Identify which cell holds the provided text, then report its (x, y) central coordinate. 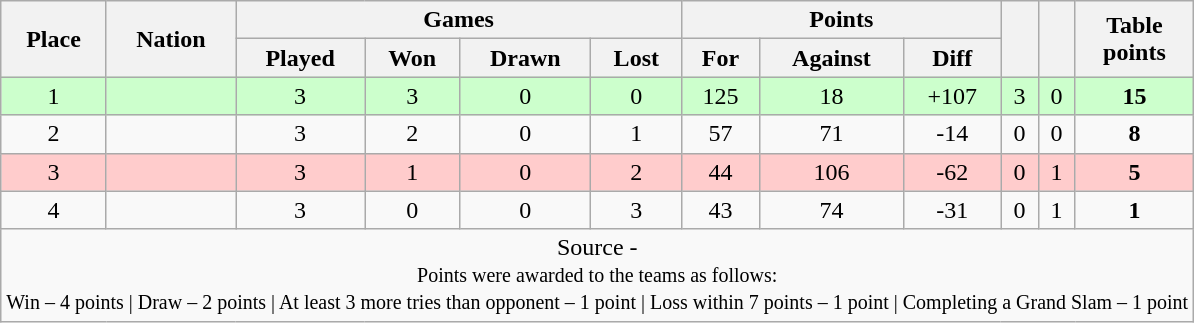
Played (300, 58)
Nation (170, 39)
125 (721, 96)
18 (831, 96)
Against (831, 58)
5 (1134, 172)
Points (842, 20)
15 (1134, 96)
4 (54, 210)
43 (721, 210)
57 (721, 134)
-62 (952, 172)
Won (412, 58)
74 (831, 210)
+107 (952, 96)
71 (831, 134)
Diff (952, 58)
Place (54, 39)
-14 (952, 134)
Games (459, 20)
For (721, 58)
Tablepoints (1134, 39)
-31 (952, 210)
44 (721, 172)
Drawn (526, 58)
8 (1134, 134)
Lost (636, 58)
106 (831, 172)
